Pinpoint the cell where the given text exists, returning its (X, Y) midpoint coordinate. 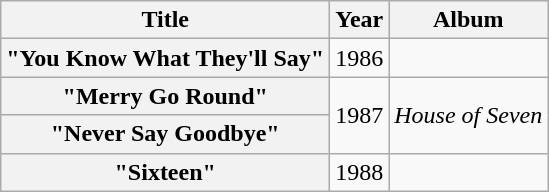
"Sixteen" (166, 172)
"You Know What They'll Say" (166, 58)
House of Seven (468, 115)
1987 (360, 115)
1986 (360, 58)
"Merry Go Round" (166, 96)
"Never Say Goodbye" (166, 134)
Album (468, 20)
Year (360, 20)
Title (166, 20)
1988 (360, 172)
